Pinpoint the cell where the given text exists, returning its (x, y) midpoint coordinate. 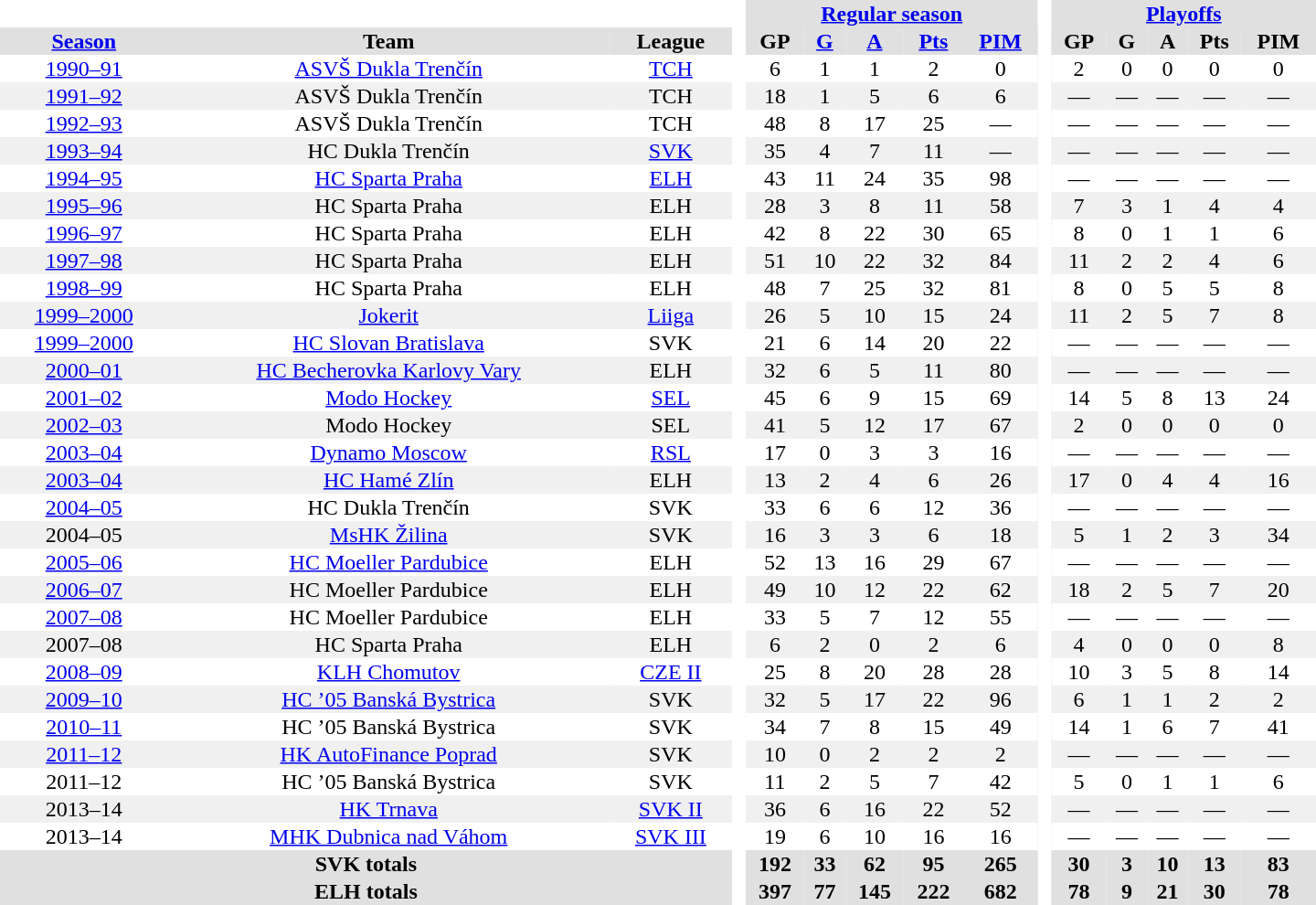
Dynamo Moscow (387, 452)
HK Trnava (387, 809)
League (671, 41)
2008–09 (84, 672)
RSL (671, 452)
ELH totals (366, 891)
96 (1001, 699)
682 (1001, 891)
84 (1001, 261)
80 (1001, 370)
65 (1001, 233)
51 (775, 261)
2009–10 (84, 699)
2006–07 (84, 590)
Team (387, 41)
1996–97 (84, 233)
1995–96 (84, 206)
2010–11 (84, 727)
1994–95 (84, 178)
58 (1001, 206)
19 (775, 836)
HC Becherovka Karlovy Vary (387, 370)
1997–98 (84, 261)
HC Slovan Bratislava (387, 343)
1993–94 (84, 151)
69 (1001, 398)
1998–99 (84, 288)
98 (1001, 178)
145 (875, 891)
Jokerit (387, 315)
1990–91 (84, 69)
83 (1279, 864)
397 (775, 891)
SVK III (671, 836)
43 (775, 178)
2002–03 (84, 425)
81 (1001, 288)
77 (824, 891)
Regular season (892, 14)
55 (1001, 617)
2000–01 (84, 370)
222 (933, 891)
1991–92 (84, 96)
Season (84, 41)
265 (1001, 864)
Playoffs (1184, 14)
2001–02 (84, 398)
2005–06 (84, 562)
45 (775, 398)
Liiga (671, 315)
HK AutoFinance Poprad (387, 754)
MsHK Žilina (387, 535)
29 (933, 562)
192 (775, 864)
KLH Chomutov (387, 672)
1992–93 (84, 123)
SVK II (671, 809)
HC Hamé Zlín (387, 480)
SVK totals (366, 864)
CZE II (671, 672)
95 (933, 864)
MHK Dubnica nad Váhom (387, 836)
